Capture the cell that displays the provided text and extract its [X, Y] central coordinate. 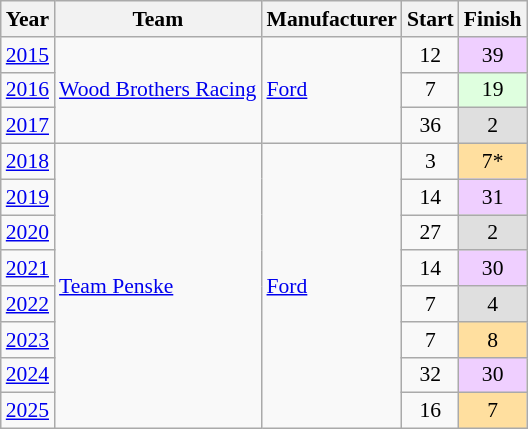
39 [493, 55]
3 [430, 162]
2015 [28, 55]
36 [430, 126]
2018 [28, 162]
7* [493, 162]
Wood Brothers Racing [158, 90]
27 [430, 233]
Team [158, 19]
2020 [28, 233]
19 [493, 90]
16 [430, 411]
2024 [28, 375]
Team Penske [158, 286]
2019 [28, 197]
2022 [28, 304]
2016 [28, 90]
Finish [493, 19]
2025 [28, 411]
8 [493, 340]
31 [493, 197]
2023 [28, 340]
2017 [28, 126]
Year [28, 19]
Start [430, 19]
Manufacturer [331, 19]
32 [430, 375]
2021 [28, 269]
4 [493, 304]
12 [430, 55]
